Identify which cell holds the provided text, then report its (X, Y) central coordinate. 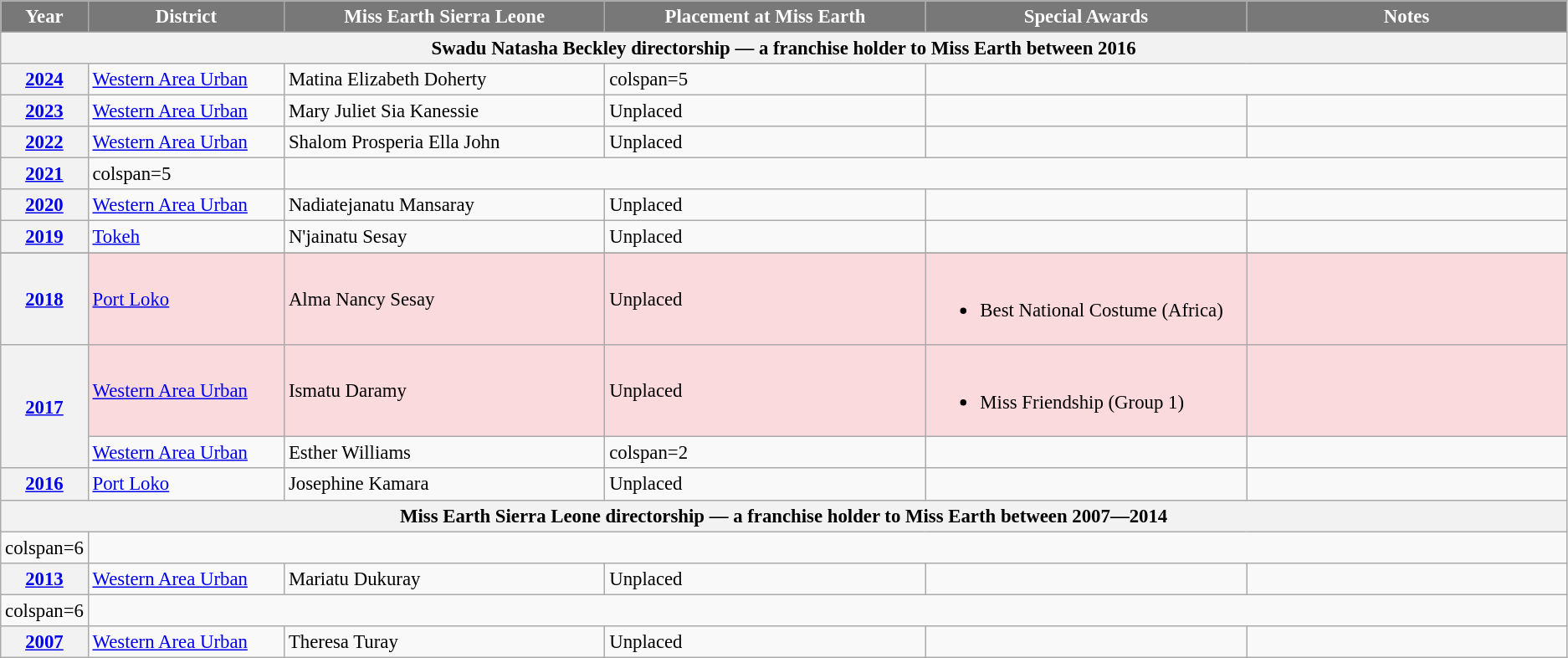
2007 (44, 642)
2018 (44, 299)
2016 (44, 485)
Alma Nancy Sesay (445, 299)
2023 (44, 111)
Matina Elizabeth Doherty (445, 80)
Esther Williams (445, 453)
2017 (44, 407)
Miss Earth Sierra Leone directorship — a franchise holder to Miss Earth between 2007—2014 (784, 516)
2019 (44, 237)
2024 (44, 80)
2022 (44, 142)
Notes (1407, 17)
Year (44, 17)
Tokeh (186, 237)
Miss Earth Sierra Leone (445, 17)
N'jainatu Sesay (445, 237)
colspan=2 (765, 453)
Nadiatejanatu Mansaray (445, 205)
2013 (44, 578)
Ismatu Daramy (445, 391)
Best National Costume (Africa) (1086, 299)
District (186, 17)
Josephine Kamara (445, 485)
Theresa Turay (445, 642)
Swadu Natasha Beckley directorship — a franchise holder to Miss Earth between 2016 (784, 49)
Shalom Prosperia Ella John (445, 142)
Mary Juliet Sia Kanessie (445, 111)
Placement at Miss Earth (765, 17)
Mariatu Dukuray (445, 578)
Special Awards (1086, 17)
2020 (44, 205)
2021 (44, 174)
Miss Friendship (Group 1) (1086, 391)
